Find where the given text appears and provide that cell's center as (x, y) coordinate. 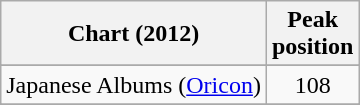
Chart (2012) (134, 34)
Peakposition (312, 34)
Japanese Albums (Oricon) (134, 85)
108 (312, 85)
